Pinpoint the cell where the given text exists, returning its [x, y] midpoint coordinate. 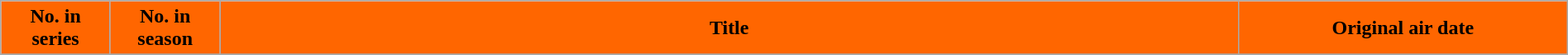
No. inseason [165, 28]
No. inseries [56, 28]
Original air date [1403, 28]
Title [729, 28]
